Return [X, Y] of the center of cell containing provided text 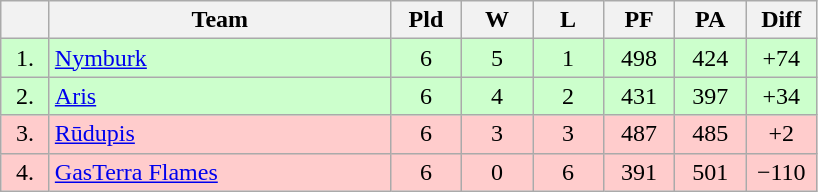
+2 [782, 134]
4. [26, 172]
W [496, 20]
PF [640, 20]
1. [26, 58]
Team [220, 20]
431 [640, 96]
501 [710, 172]
391 [640, 172]
0 [496, 172]
Diff [782, 20]
Rūdupis [220, 134]
3. [26, 134]
424 [710, 58]
2 [568, 96]
+74 [782, 58]
485 [710, 134]
PA [710, 20]
+34 [782, 96]
4 [496, 96]
GasTerra Flames [220, 172]
Aris [220, 96]
−110 [782, 172]
Nymburk [220, 58]
5 [496, 58]
L [568, 20]
1 [568, 58]
487 [640, 134]
Pld [426, 20]
397 [710, 96]
498 [640, 58]
2. [26, 96]
